Scan for the cell matching the given text and deliver its [x, y] coordinate at center. 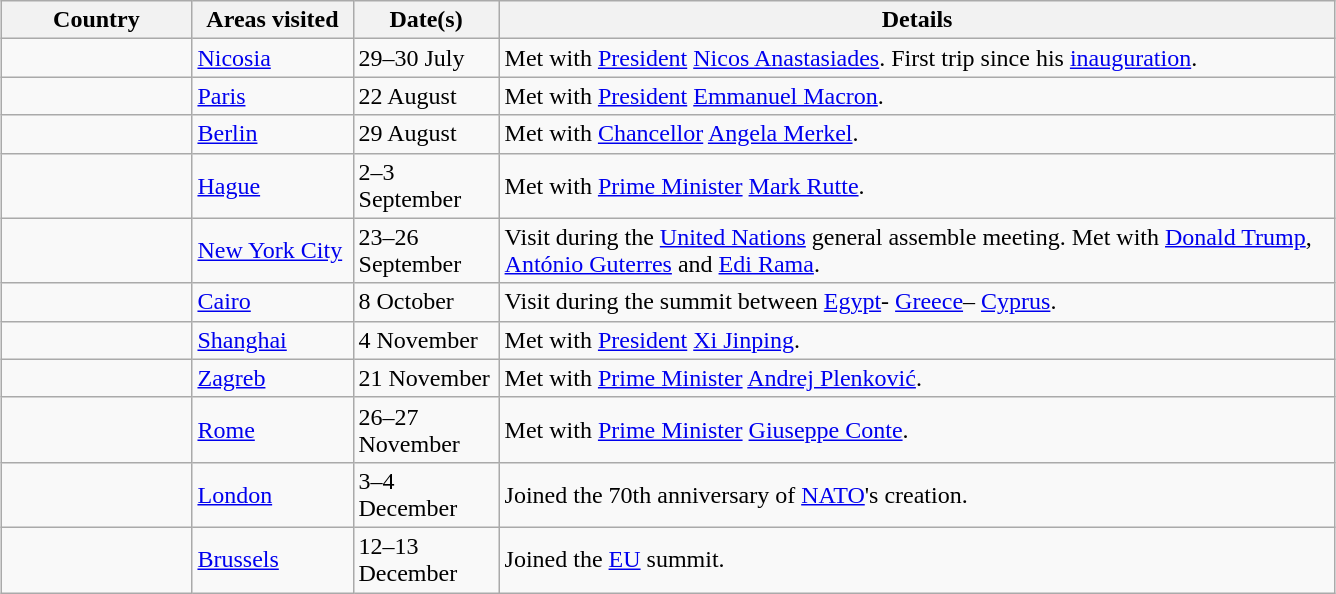
Paris [272, 96]
Met with President Xi Jinping. [917, 340]
Met with President Nicos Anastasiades. First trip since his inauguration. [917, 58]
23–26 September [426, 250]
Country [96, 20]
New York City [272, 250]
Nicosia [272, 58]
Rome [272, 430]
29–30 July [426, 58]
Brussels [272, 560]
London [272, 494]
Met with Prime Minister Andrej Plenković. [917, 378]
12–13 December [426, 560]
Joined the EU summit. [917, 560]
Details [917, 20]
Met with Prime Minister Giuseppe Conte. [917, 430]
8 October [426, 302]
Shanghai [272, 340]
Areas visited [272, 20]
Hague [272, 186]
Cairo [272, 302]
Visit during the United Nations general assemble meeting. Met with Donald Trump, António Guterres and Edi Rama. [917, 250]
Met with President Emmanuel Macron. [917, 96]
Met with Prime Minister Mark Rutte. [917, 186]
Visit during the summit between Egypt- Greece– Cyprus. [917, 302]
22 August [426, 96]
Met with Chancellor Angela Merkel. [917, 134]
26–27 November [426, 430]
3–4 December [426, 494]
2–3 September [426, 186]
21 November [426, 378]
Joined the 70th anniversary of NATO's creation. [917, 494]
Date(s) [426, 20]
4 November [426, 340]
Zagreb [272, 378]
29 August [426, 134]
Berlin [272, 134]
